Capture the cell that displays the provided text and extract its [X, Y] central coordinate. 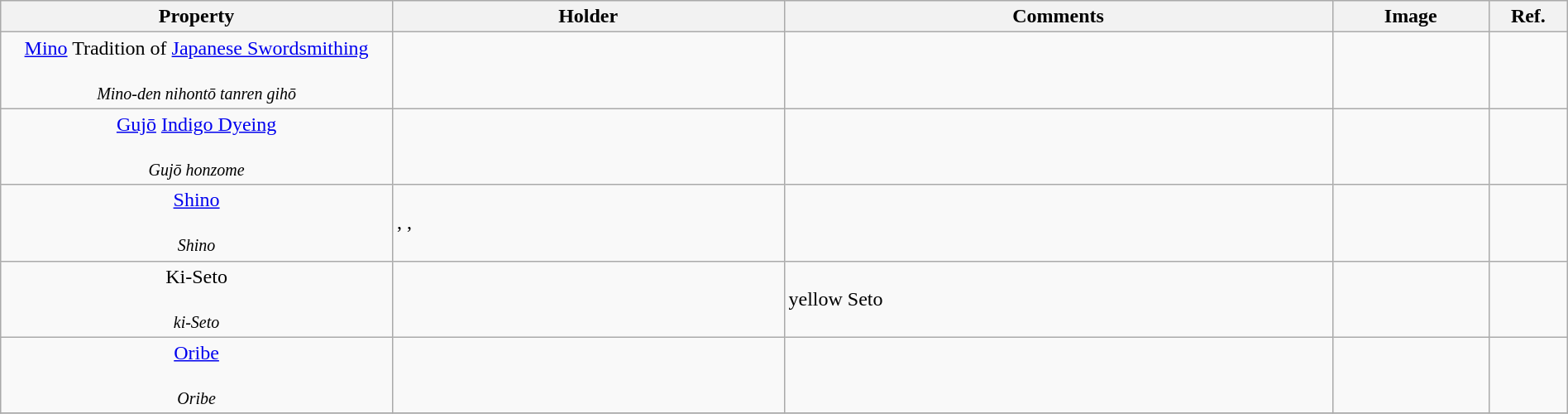
Gujō Indigo DyeingGujō honzome [197, 147]
Holder [588, 17]
Ref. [1528, 17]
Comments [1059, 17]
, , [588, 223]
Property [197, 17]
ShinoShino [197, 223]
Image [1411, 17]
Ki-Setoki-Seto [197, 299]
yellow Seto [1059, 299]
Mino Tradition of Japanese SwordsmithingMino-den nihontō tanren gihō [197, 70]
OribeOribe [197, 375]
